For the text-containing cell, return its midpoint in [x, y] coordinate format. 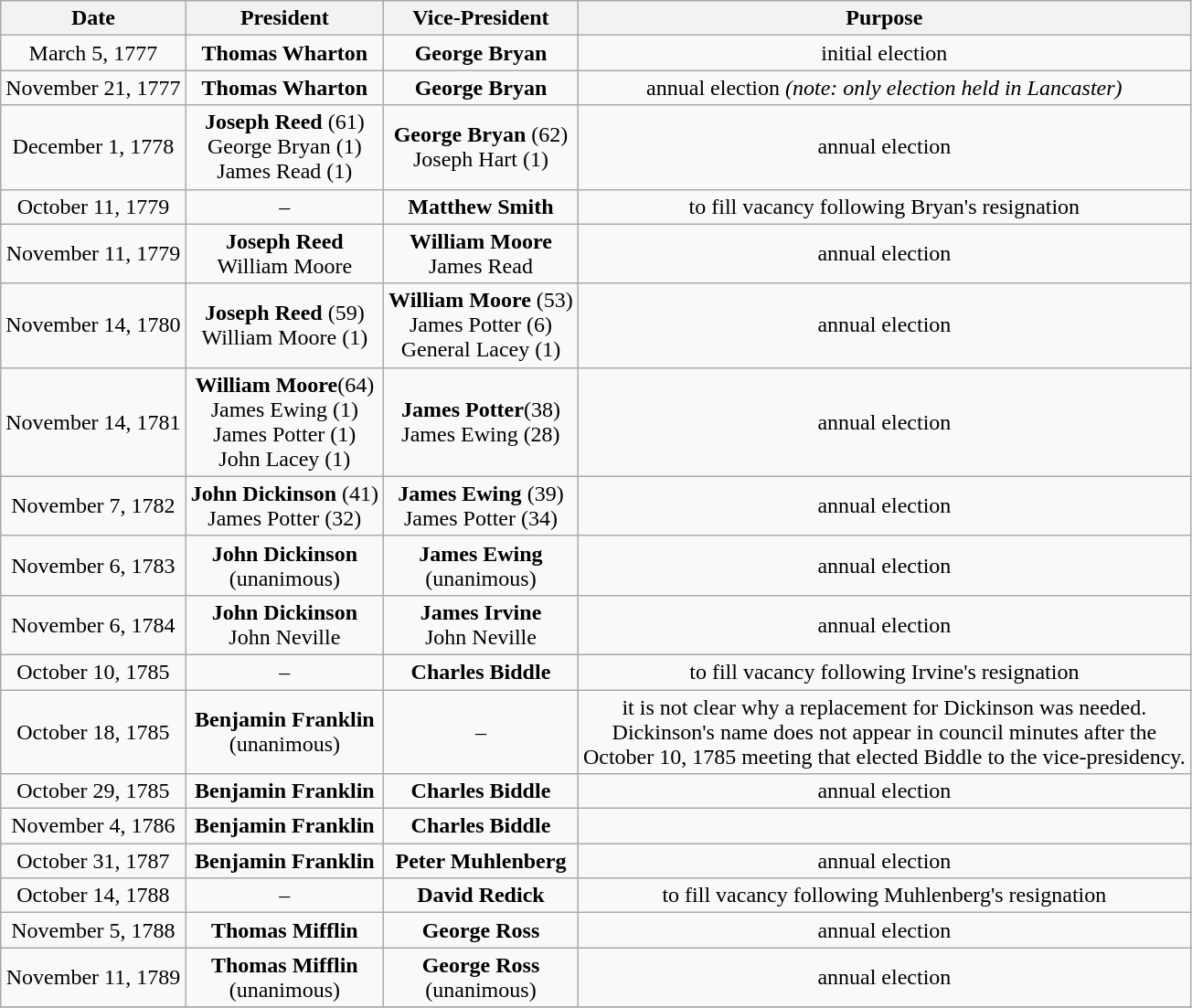
Joseph Reed (61)George Bryan (1)James Read (1) [284, 147]
November 14, 1781 [93, 422]
Joseph Reed (59)William Moore (1) [284, 325]
Thomas Mifflin(unanimous) [284, 978]
Benjamin Franklin(unanimous) [284, 731]
John Dickinson (41)James Potter (32) [284, 506]
John DickinsonJohn Neville [284, 625]
October 10, 1785 [93, 672]
November 11, 1789 [93, 978]
October 18, 1785 [93, 731]
initial election [884, 53]
October 29, 1785 [93, 791]
December 1, 1778 [93, 147]
to fill vacancy following Muhlenberg's resignation [884, 896]
William Moore(64) James Ewing (1)James Potter (1)John Lacey (1) [284, 422]
James IrvineJohn Neville [481, 625]
William Moore (53)James Potter (6)General Lacey (1) [481, 325]
annual election (note: only election held in Lancaster) [884, 88]
Thomas Mifflin [284, 930]
November 5, 1788 [93, 930]
November 7, 1782 [93, 506]
James Ewing(unanimous) [481, 565]
November 6, 1783 [93, 565]
November 4, 1786 [93, 826]
November 21, 1777 [93, 88]
Date [93, 18]
Vice-President [481, 18]
James Ewing (39)James Potter (34) [481, 506]
James Potter(38) James Ewing (28) [481, 422]
President [284, 18]
October 11, 1779 [93, 207]
Joseph ReedWilliam Moore [284, 254]
George Ross(unanimous) [481, 978]
to fill vacancy following Irvine's resignation [884, 672]
George Bryan (62)Joseph Hart (1) [481, 147]
October 14, 1788 [93, 896]
Peter Muhlenberg [481, 861]
David Redick [481, 896]
George Ross [481, 930]
November 11, 1779 [93, 254]
November 14, 1780 [93, 325]
Matthew Smith [481, 207]
William MooreJames Read [481, 254]
John Dickinson(unanimous) [284, 565]
October 31, 1787 [93, 861]
March 5, 1777 [93, 53]
to fill vacancy following Bryan's resignation [884, 207]
Purpose [884, 18]
November 6, 1784 [93, 625]
